Capture the cell that displays the provided text and extract its [X, Y] central coordinate. 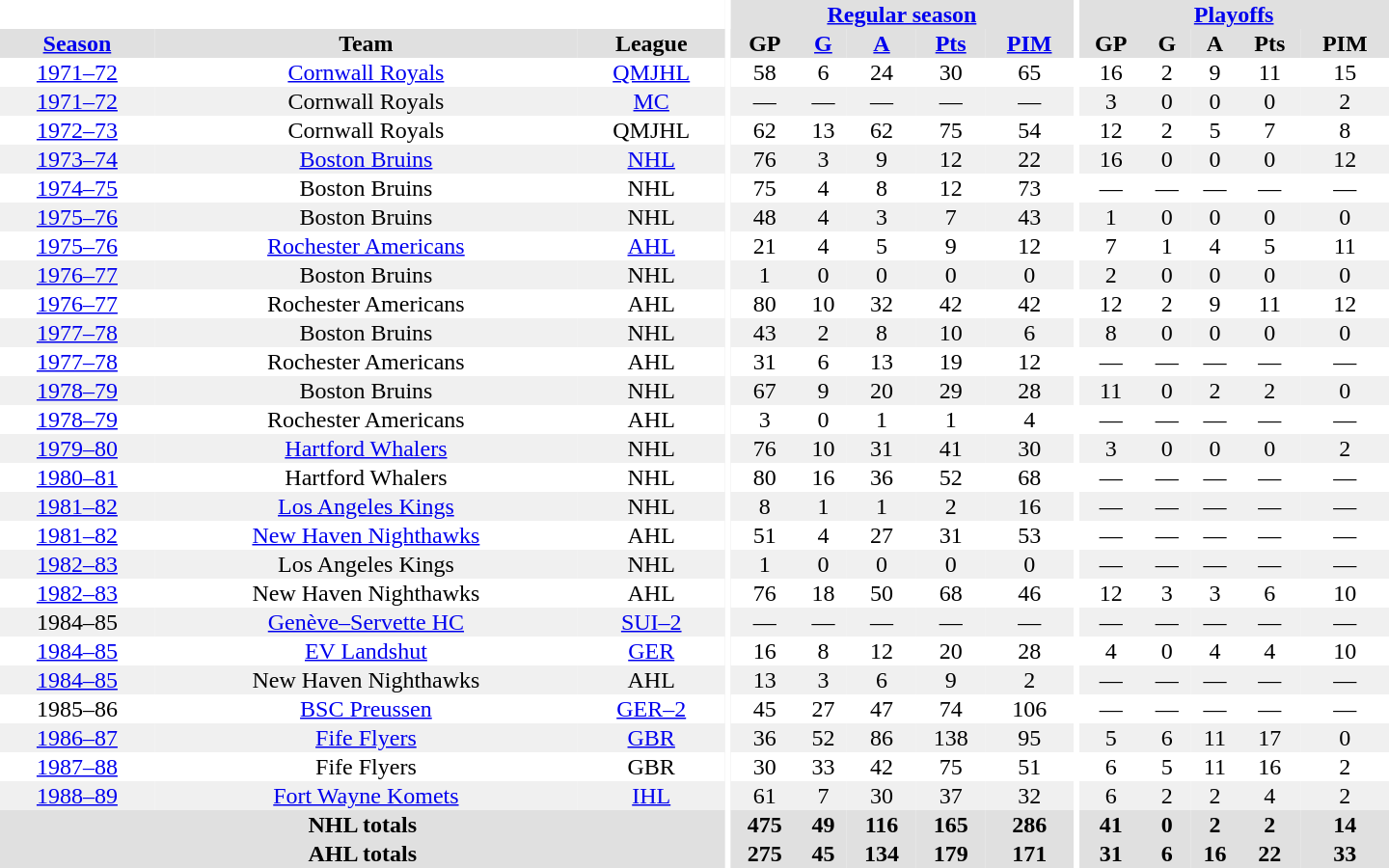
MC [652, 101]
BSC Preussen [367, 709]
Genève–Servette HC [367, 622]
29 [951, 391]
53 [1030, 535]
50 [882, 593]
86 [882, 738]
1987–88 [77, 767]
49 [824, 825]
GER [652, 651]
37 [951, 796]
1972–73 [77, 130]
47 [882, 709]
106 [1030, 709]
171 [1030, 854]
61 [765, 796]
138 [951, 738]
1986–87 [77, 738]
73 [1030, 188]
1979–80 [77, 448]
1973–74 [77, 159]
IHL [652, 796]
65 [1030, 72]
286 [1030, 825]
134 [882, 854]
54 [1030, 130]
1988–89 [77, 796]
GER–2 [652, 709]
15 [1345, 72]
Regular season [902, 14]
58 [765, 72]
18 [824, 593]
24 [882, 72]
14 [1345, 825]
1985–86 [77, 709]
475 [765, 825]
League [652, 43]
165 [951, 825]
48 [765, 217]
179 [951, 854]
NHL totals [363, 825]
275 [765, 854]
95 [1030, 738]
EV Landshut [367, 651]
Playoffs [1234, 14]
1980–81 [77, 477]
19 [951, 362]
AHL totals [363, 854]
17 [1269, 738]
67 [765, 391]
Team [367, 43]
1974–75 [77, 188]
Fort Wayne Komets [367, 796]
21 [765, 246]
116 [882, 825]
46 [1030, 593]
SUI–2 [652, 622]
Season [77, 43]
74 [951, 709]
